From the cell containing the given text, extract its center point as [x, y] coordinate. 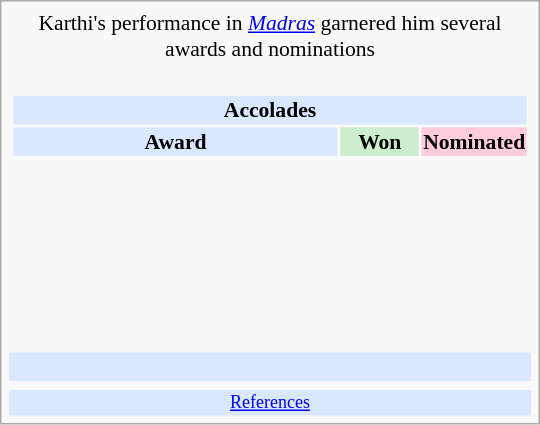
Won [380, 141]
Award [175, 141]
Karthi's performance in Madras garnered him several awards and nominations [270, 36]
Accolades Award Won Nominated [270, 208]
Nominated [474, 141]
References [270, 403]
Accolades [270, 110]
